Pinpoint the cell where the given text exists, returning its (x, y) midpoint coordinate. 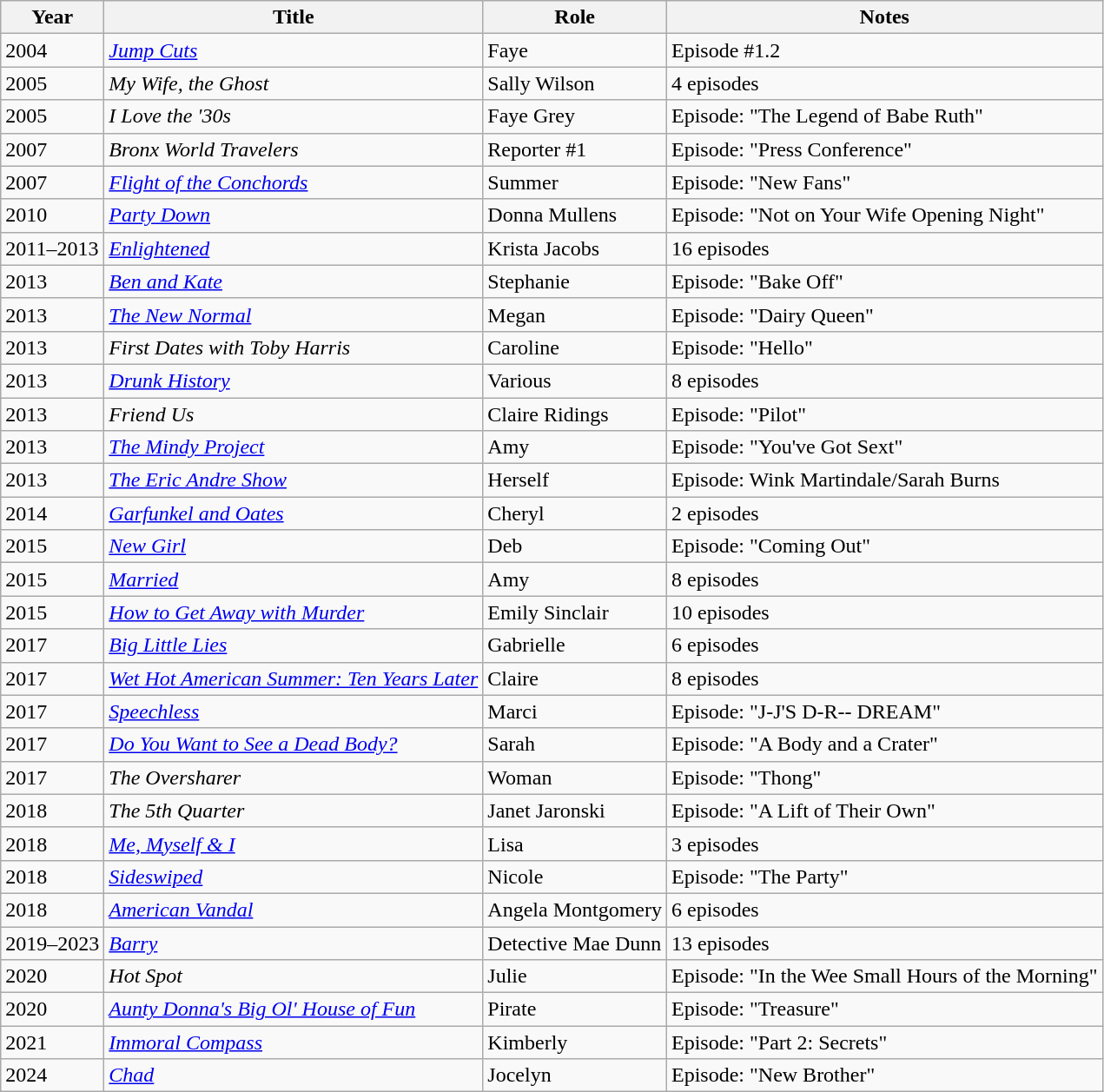
First Dates with Toby Harris (294, 347)
Stephanie (575, 281)
Emily Sinclair (575, 612)
The Oversharer (294, 778)
Episode: "Not on Your Wife Opening Night" (884, 215)
Hot Spot (294, 976)
Sarah (575, 745)
Year (52, 17)
Wet Hot American Summer: Ten Years Later (294, 678)
I Love the '30s (294, 116)
Kimberly (575, 1042)
16 episodes (884, 248)
Aunty Donna's Big Ol' House of Fun (294, 1009)
My Wife, the Ghost (294, 83)
Episode: "A Lift of Their Own" (884, 811)
2010 (52, 215)
Episode: "The Party" (884, 877)
Julie (575, 976)
Episode: "The Legend of Babe Ruth" (884, 116)
Episode: Wink Martindale/Sarah Burns (884, 480)
Janet Jaronski (575, 811)
Episode: "J-J'S D-R-- DREAM" (884, 711)
Chad (294, 1075)
Gabrielle (575, 645)
Herself (575, 480)
2021 (52, 1042)
13 episodes (884, 943)
Episode: "Part 2: Secrets" (884, 1042)
Flight of the Conchords (294, 182)
2024 (52, 1075)
Episode #1.2 (884, 50)
Barry (294, 943)
Title (294, 17)
Sideswiped (294, 877)
Faye Grey (575, 116)
Jump Cuts (294, 50)
The New Normal (294, 314)
The 5th Quarter (294, 811)
Megan (575, 314)
Marci (575, 711)
Ben and Kate (294, 281)
Episode: "In the Wee Small Hours of the Morning" (884, 976)
Party Down (294, 215)
The Eric Andre Show (294, 480)
2011–2013 (52, 248)
Jocelyn (575, 1075)
Pirate (575, 1009)
2 episodes (884, 513)
Enlightened (294, 248)
Episode: "Hello" (884, 347)
Friend Us (294, 414)
Do You Want to See a Dead Body? (294, 745)
Big Little Lies (294, 645)
Faye (575, 50)
Episode: "Coming Out" (884, 546)
Krista Jacobs (575, 248)
Episode: "New Brother" (884, 1075)
Role (575, 17)
Me, Myself & I (294, 844)
Bronx World Travelers (294, 149)
Episode: "Thong" (884, 778)
Angela Montgomery (575, 910)
Episode: "Pilot" (884, 414)
Sally Wilson (575, 83)
Deb (575, 546)
Nicole (575, 877)
Donna Mullens (575, 215)
Cheryl (575, 513)
Episode: "New Fans" (884, 182)
Claire (575, 678)
The Mindy Project (294, 447)
Episode: "Bake Off" (884, 281)
Caroline (575, 347)
Various (575, 381)
Episode: "Treasure" (884, 1009)
How to Get Away with Murder (294, 612)
4 episodes (884, 83)
3 episodes (884, 844)
Drunk History (294, 381)
Speechless (294, 711)
Summer (575, 182)
Detective Mae Dunn (575, 943)
Reporter #1 (575, 149)
Lisa (575, 844)
2019–2023 (52, 943)
Garfunkel and Oates (294, 513)
Claire Ridings (575, 414)
New Girl (294, 546)
Immoral Compass (294, 1042)
American Vandal (294, 910)
Married (294, 579)
Episode: "You've Got Sext" (884, 447)
Episode: "A Body and a Crater" (884, 745)
Woman (575, 778)
10 episodes (884, 612)
Episode: "Dairy Queen" (884, 314)
Episode: "Press Conference" (884, 149)
2014 (52, 513)
Notes (884, 17)
2004 (52, 50)
